Scan for the cell matching the given text and deliver its (x, y) coordinate at center. 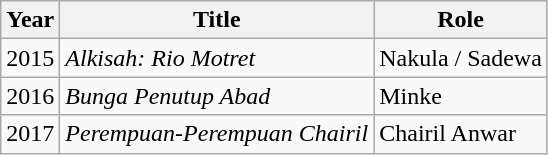
2016 (30, 96)
Minke (461, 96)
2017 (30, 134)
Role (461, 20)
Title (217, 20)
Perempuan-Perempuan Chairil (217, 134)
Chairil Anwar (461, 134)
2015 (30, 58)
Alkisah: Rio Motret (217, 58)
Bunga Penutup Abad (217, 96)
Nakula / Sadewa (461, 58)
Year (30, 20)
